Determine the (X, Y) coordinate at the center of the cell enclosing the given text.  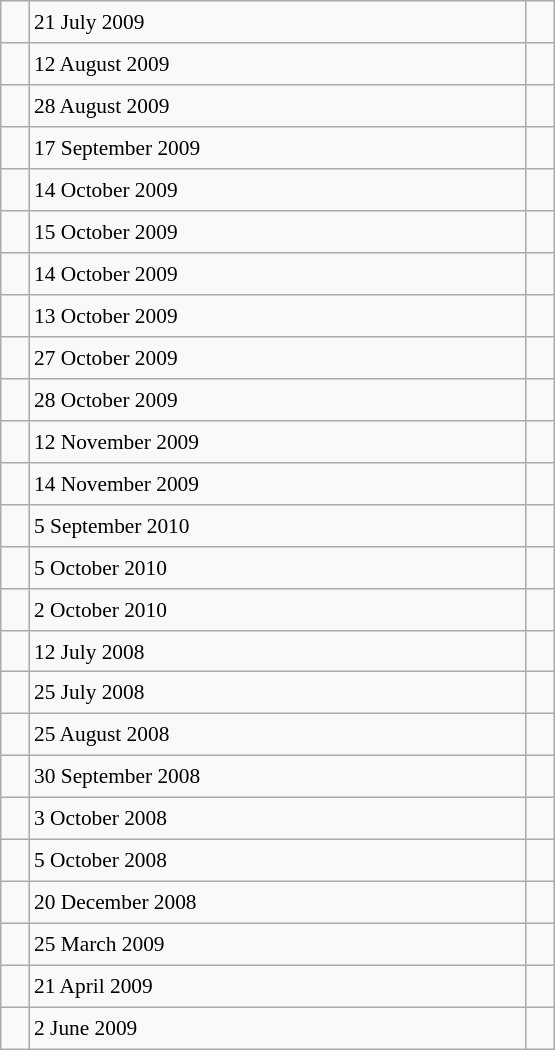
25 August 2008 (278, 735)
12 November 2009 (278, 441)
21 April 2009 (278, 986)
30 September 2008 (278, 777)
28 August 2009 (278, 106)
14 November 2009 (278, 483)
5 September 2010 (278, 525)
2 October 2010 (278, 609)
15 October 2009 (278, 232)
25 March 2009 (278, 945)
5 October 2010 (278, 567)
27 October 2009 (278, 358)
17 September 2009 (278, 148)
3 October 2008 (278, 819)
28 October 2009 (278, 399)
2 June 2009 (278, 1028)
12 July 2008 (278, 651)
25 July 2008 (278, 693)
5 October 2008 (278, 861)
13 October 2009 (278, 316)
21 July 2009 (278, 22)
20 December 2008 (278, 903)
12 August 2009 (278, 64)
